Return [X, Y] of the center of cell containing provided text 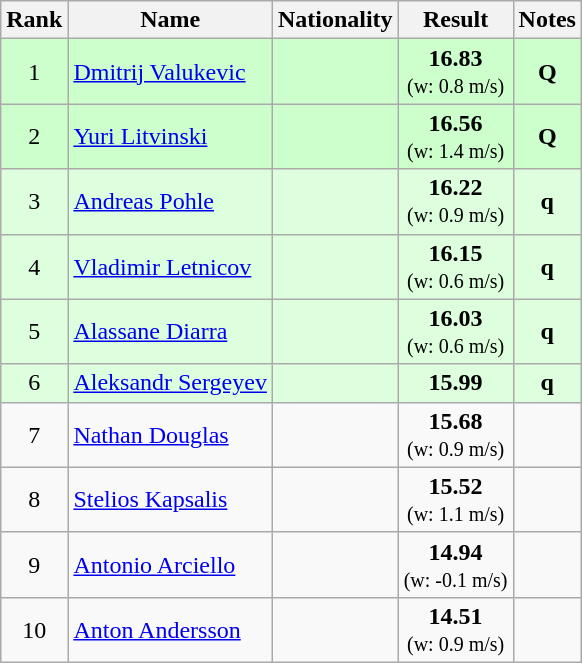
Aleksandr Sergeyev [170, 383]
14.51(w: 0.9 m/s) [456, 630]
9 [34, 564]
Dmitrij Valukevic [170, 72]
15.68(w: 0.9 m/s) [456, 434]
Vladimir Letnicov [170, 266]
10 [34, 630]
16.83(w: 0.8 m/s) [456, 72]
1 [34, 72]
Stelios Kapsalis [170, 500]
16.03(w: 0.6 m/s) [456, 332]
Nathan Douglas [170, 434]
6 [34, 383]
Notes [547, 20]
16.56(w: 1.4 m/s) [456, 136]
8 [34, 500]
7 [34, 434]
Yuri Litvinski [170, 136]
Nationality [335, 20]
2 [34, 136]
Alassane Diarra [170, 332]
Antonio Arciello [170, 564]
15.52(w: 1.1 m/s) [456, 500]
Anton Andersson [170, 630]
4 [34, 266]
14.94(w: -0.1 m/s) [456, 564]
16.22(w: 0.9 m/s) [456, 202]
3 [34, 202]
15.99 [456, 383]
Andreas Pohle [170, 202]
Name [170, 20]
5 [34, 332]
16.15(w: 0.6 m/s) [456, 266]
Result [456, 20]
Rank [34, 20]
